Return (X, Y) of the center of cell containing provided text 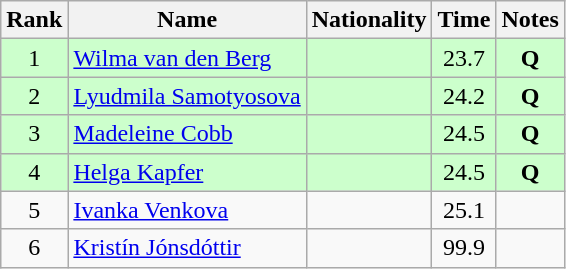
Kristín Jónsdóttir (187, 248)
Nationality (369, 20)
Ivanka Venkova (187, 210)
Madeleine Cobb (187, 134)
23.7 (464, 58)
1 (34, 58)
Time (464, 20)
4 (34, 172)
Name (187, 20)
5 (34, 210)
Notes (530, 20)
99.9 (464, 248)
3 (34, 134)
Helga Kapfer (187, 172)
24.2 (464, 96)
6 (34, 248)
Lyudmila Samotyosova (187, 96)
Rank (34, 20)
Wilma van den Berg (187, 58)
2 (34, 96)
25.1 (464, 210)
